Identify which cell holds the provided text, then report its (x, y) central coordinate. 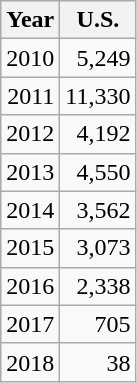
2013 (30, 172)
2015 (30, 248)
4,192 (98, 134)
2016 (30, 286)
2,338 (98, 286)
Year (30, 20)
2010 (30, 58)
4,550 (98, 172)
2018 (30, 362)
2017 (30, 324)
2011 (30, 96)
2014 (30, 210)
3,562 (98, 210)
11,330 (98, 96)
U.S. (98, 20)
2012 (30, 134)
3,073 (98, 248)
38 (98, 362)
705 (98, 324)
5,249 (98, 58)
